Locate the cell with the specified text and output its (X, Y) center coordinate. 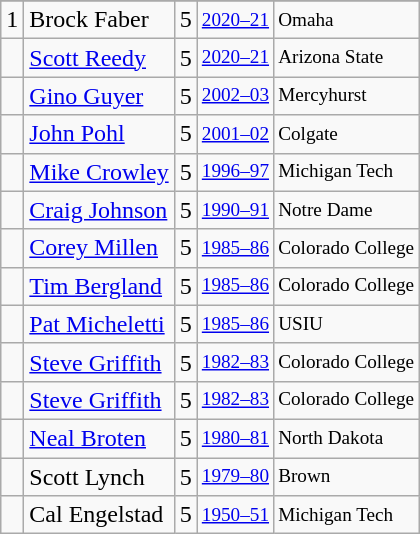
USIU (346, 324)
Tim Bergland (99, 286)
John Pohl (99, 134)
Mercyhurst (346, 96)
Mike Crowley (99, 172)
1979–80 (235, 477)
Craig Johnson (99, 210)
Gino Guyer (99, 96)
2002–03 (235, 96)
Arizona State (346, 58)
1980–81 (235, 438)
Brock Faber (99, 20)
Scott Reedy (99, 58)
Colgate (346, 134)
1 (12, 20)
Brown (346, 477)
Notre Dame (346, 210)
North Dakota (346, 438)
Neal Broten (99, 438)
1996–97 (235, 172)
Cal Engelstad (99, 515)
Omaha (346, 20)
Scott Lynch (99, 477)
Corey Millen (99, 248)
1950–51 (235, 515)
1990–91 (235, 210)
2001–02 (235, 134)
Pat Micheletti (99, 324)
